Determine the (x, y) coordinate at the center of the cell enclosing the given text.  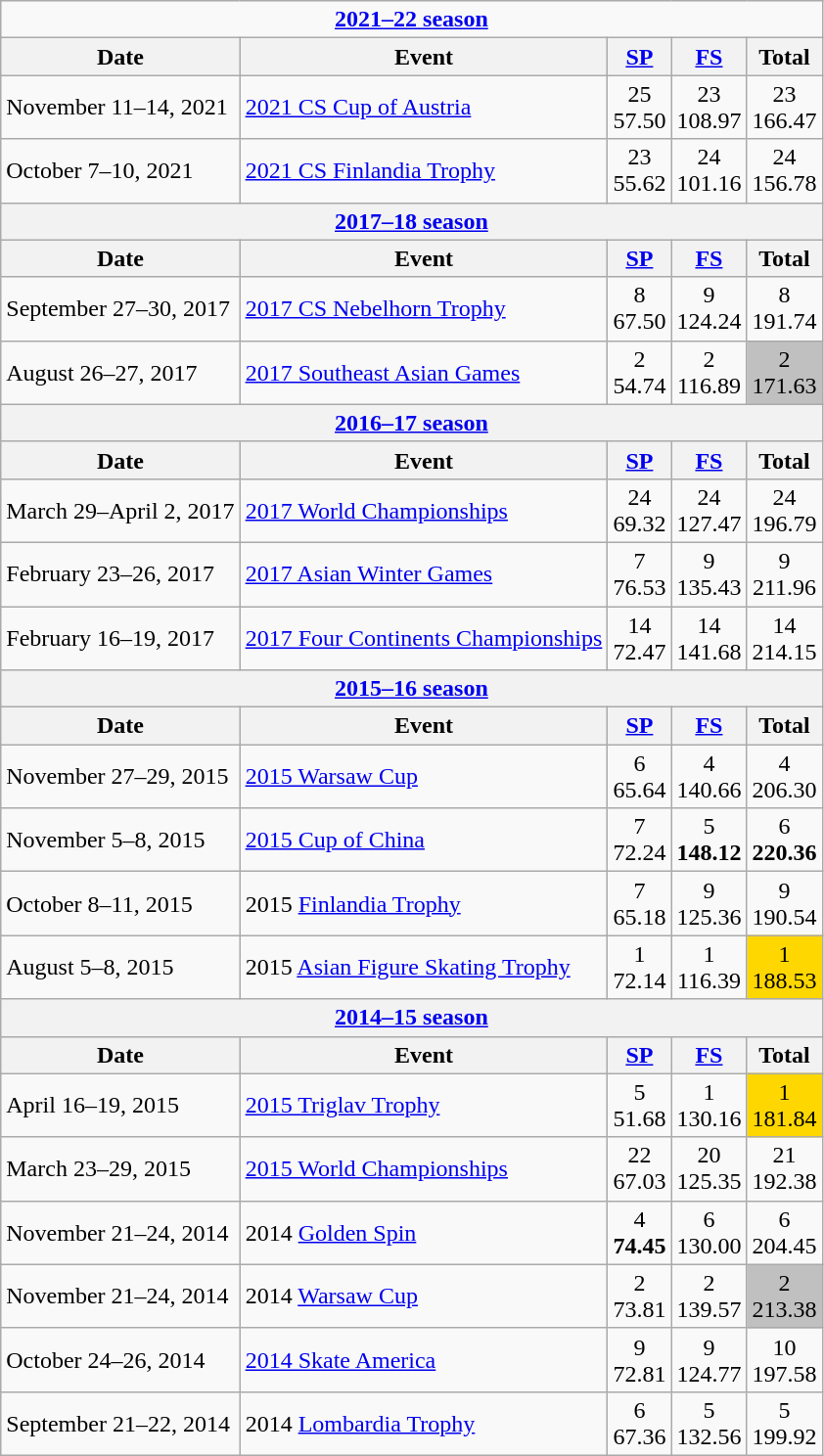
November 5–8, 2015 (120, 840)
2 116.89 (709, 372)
20 125.35 (709, 1168)
2017 Four Continents Championships (424, 638)
November 27–29, 2015 (120, 777)
2017 Asian Winter Games (424, 573)
14 214.15 (785, 638)
2 54.74 (640, 372)
24 101.16 (709, 170)
August 5–8, 2015 (120, 967)
2015 World Championships (424, 1168)
4 206.30 (785, 777)
14 72.47 (640, 638)
8 67.50 (640, 309)
5 51.68 (640, 1106)
1 188.53 (785, 967)
2 139.57 (709, 1296)
2015–16 season (411, 689)
October 24–26, 2014 (120, 1360)
February 23–26, 2017 (120, 573)
October 8–11, 2015 (120, 904)
9 124.77 (709, 1360)
10 197.58 (785, 1360)
2015 Asian Figure Skating Trophy (424, 967)
21 192.38 (785, 1168)
2017 Southeast Asian Games (424, 372)
23 166.47 (785, 108)
2014 Golden Spin (424, 1233)
6 220.36 (785, 840)
2014–15 season (411, 1018)
2017 World Championships (424, 511)
6 204.45 (785, 1233)
7 76.53 (640, 573)
7 65.18 (640, 904)
November 11–14, 2021 (120, 108)
24 127.47 (709, 511)
1 181.84 (785, 1106)
23 108.97 (709, 108)
2014 Warsaw Cup (424, 1296)
2021 CS Cup of Austria (424, 108)
2017 CS Nebelhorn Trophy (424, 309)
1 116.39 (709, 967)
4 74.45 (640, 1233)
April 16–19, 2015 (120, 1106)
2015 Warsaw Cup (424, 777)
October 7–10, 2021 (120, 170)
6 67.36 (640, 1423)
8 191.74 (785, 309)
23 55.62 (640, 170)
14 141.68 (709, 638)
7 72.24 (640, 840)
2 171.63 (785, 372)
September 21–22, 2014 (120, 1423)
6 130.00 (709, 1233)
2015 Triglav Trophy (424, 1106)
24 156.78 (785, 170)
2014 Skate America (424, 1360)
6 65.64 (640, 777)
August 26–27, 2017 (120, 372)
9 72.81 (640, 1360)
9 124.24 (709, 309)
March 29–April 2, 2017 (120, 511)
9 135.43 (709, 573)
2021–22 season (411, 20)
5 148.12 (709, 840)
2017–18 season (411, 221)
2015 Finlandia Trophy (424, 904)
2021 CS Finlandia Trophy (424, 170)
2016–17 season (411, 423)
24 69.32 (640, 511)
1 72.14 (640, 967)
2 73.81 (640, 1296)
25 57.50 (640, 108)
2014 Lombardia Trophy (424, 1423)
February 16–19, 2017 (120, 638)
22 67.03 (640, 1168)
2015 Cup of China (424, 840)
9 211.96 (785, 573)
2 213.38 (785, 1296)
9 125.36 (709, 904)
9 190.54 (785, 904)
5 199.92 (785, 1423)
March 23–29, 2015 (120, 1168)
24 196.79 (785, 511)
5 132.56 (709, 1423)
1 130.16 (709, 1106)
September 27–30, 2017 (120, 309)
4 140.66 (709, 777)
